Detect which cell encompasses the target text, then output its [x, y] center coordinate. 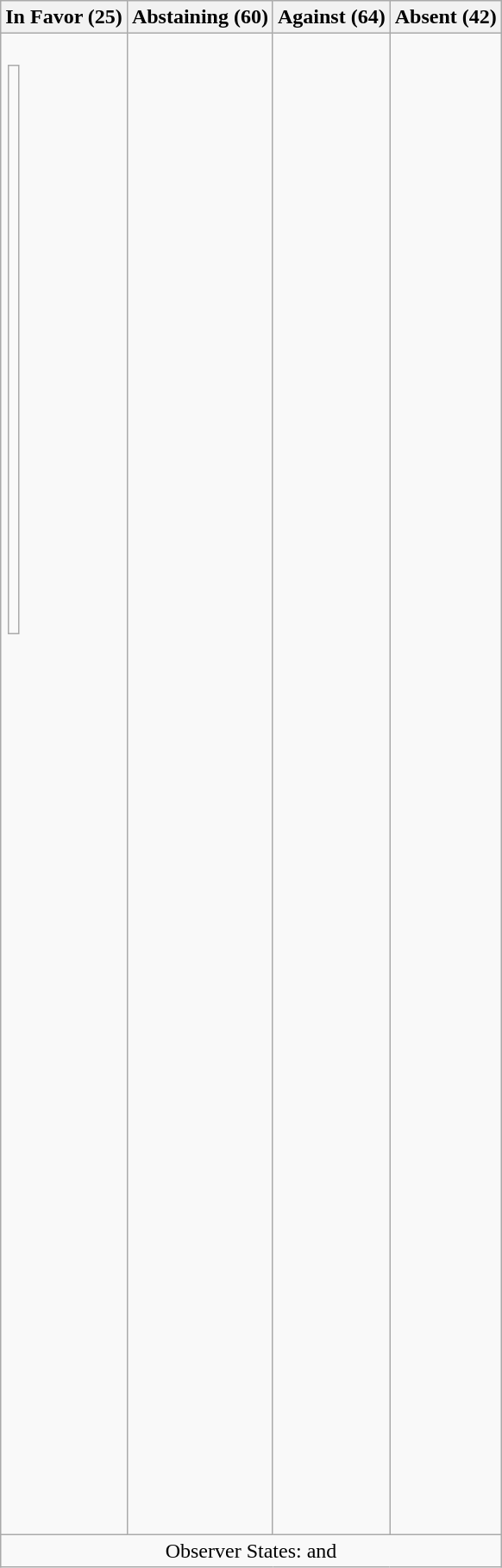
Against (64) [331, 17]
Abstaining (60) [200, 17]
In Favor (25) [64, 17]
Observer States: and [252, 1551]
Absent (42) [445, 17]
